Return (X, Y) of the center of cell containing provided text 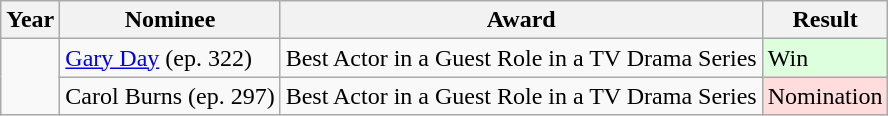
Win (825, 58)
Award (521, 20)
Year (30, 20)
Nominee (170, 20)
Result (825, 20)
Gary Day (ep. 322) (170, 58)
Carol Burns (ep. 297) (170, 96)
Nomination (825, 96)
